Scan for the cell matching the given text and deliver its (X, Y) coordinate at center. 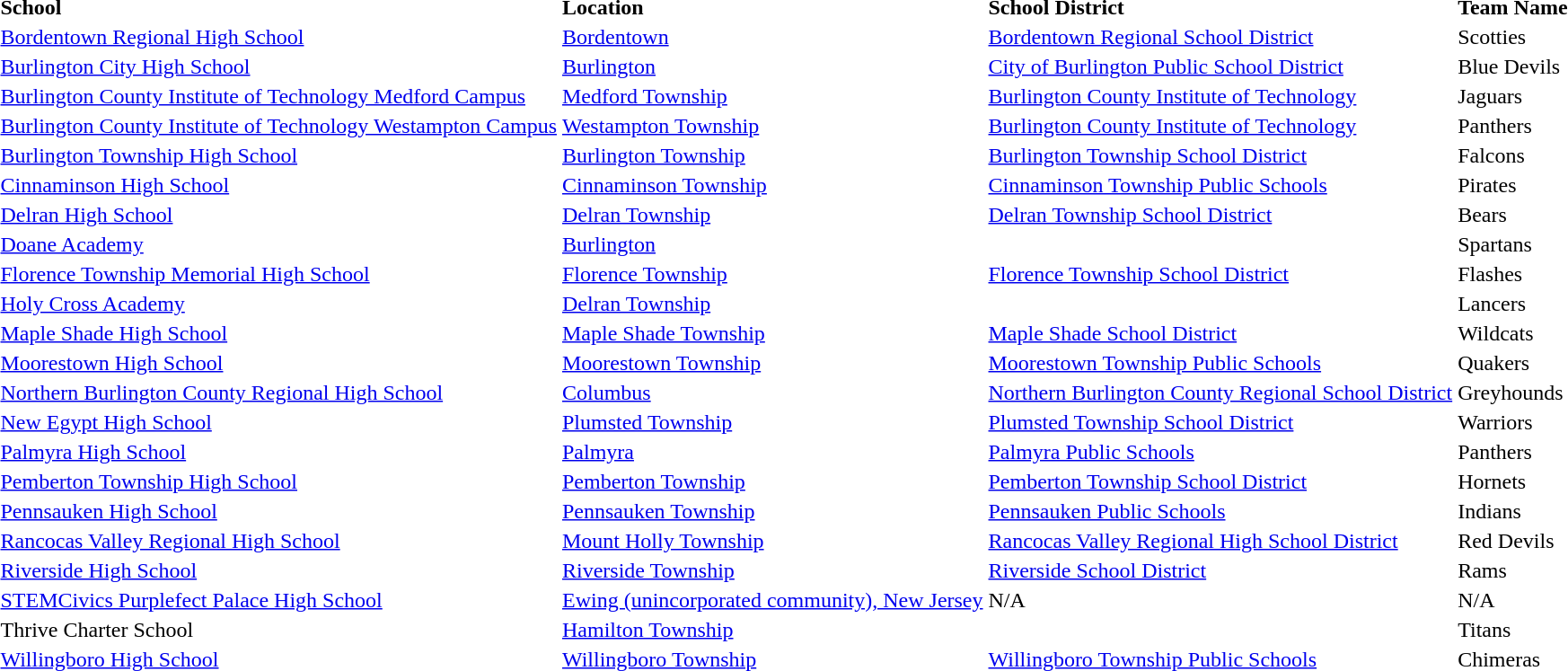
Plumsted Township (772, 422)
Bordentown (772, 37)
Maple Shade Township (772, 333)
Burlington Township School District (1220, 155)
Riverside School District (1220, 570)
Rancocas Valley Regional High School District (1220, 541)
N/A (1220, 600)
Pemberton Township School District (1220, 481)
Westampton Township (772, 126)
Maple Shade School District (1220, 333)
Palmyra Public Schools (1220, 452)
Hamilton Township (772, 630)
Ewing (unincorporated community), New Jersey (772, 600)
Pennsauken Public Schools (1220, 511)
Delran Township School District (1220, 215)
Burlington Township (772, 155)
Florence Township (772, 274)
Columbus (772, 393)
Palmyra (772, 452)
Mount Holly Township (772, 541)
Cinnaminson Township Public Schools (1220, 185)
Moorestown Township Public Schools (1220, 363)
Moorestown Township (772, 363)
Medford Township (772, 96)
Plumsted Township School District (1220, 422)
Florence Township School District (1220, 274)
City of Burlington Public School District (1220, 66)
Cinnaminson Township (772, 185)
Riverside Township (772, 570)
Northern Burlington County Regional School District (1220, 393)
Bordentown Regional School District (1220, 37)
Pennsauken Township (772, 511)
Pemberton Township (772, 481)
